For the text-containing cell, return its midpoint in [X, Y] coordinate format. 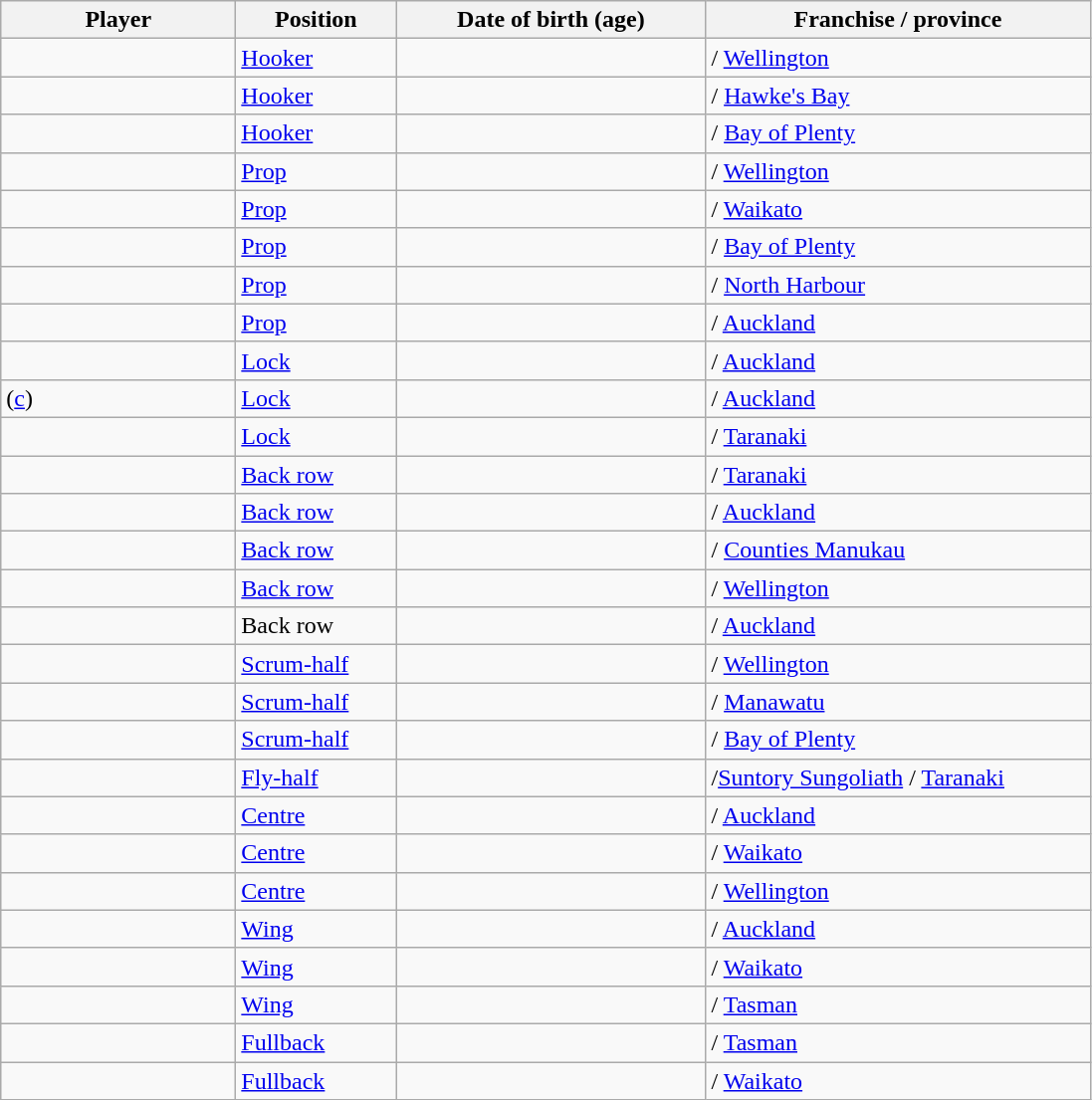
Franchise / province [898, 20]
(c) [118, 398]
Position [317, 20]
/Suntory Sungoliath / Taranaki [898, 777]
/ Hawke's Bay [898, 96]
/ North Harbour [898, 285]
Fly-half [317, 777]
/ Manawatu [898, 702]
/ Counties Manukau [898, 550]
Date of birth (age) [551, 20]
Player [118, 20]
